Search for the cell housing the specified text and yield its (x, y) center coordinate. 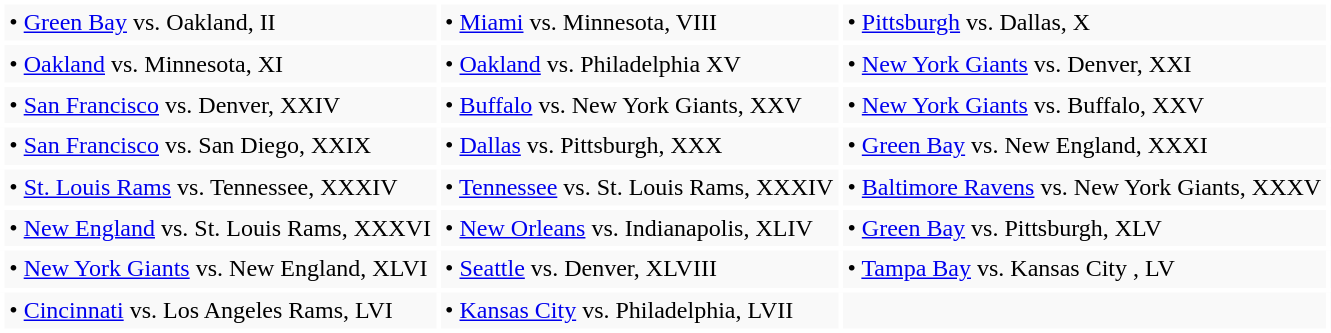
• Cincinnati vs. Los Angeles Rams, LVI (220, 310)
• Seattle vs. Denver, XLVIII (639, 270)
• San Francisco vs. Denver, XXIV (220, 104)
• Green Bay vs. New England, XXXI (1084, 146)
• Pittsburgh vs. Dallas, X (1084, 22)
• Tennessee vs. St. Louis Rams, XXXIV (639, 186)
• Green Bay vs. Oakland, II (220, 22)
• New Orleans vs. Indianapolis, XLIV (639, 228)
• San Francisco vs. San Diego, XXIX (220, 146)
• New York Giants vs. Buffalo, XXV (1084, 104)
• Oakland vs. Minnesota, XI (220, 64)
• St. Louis Rams vs. Tennessee, XXXIV (220, 186)
• Buffalo vs. New York Giants, XXV (639, 104)
• Miami vs. Minnesota, VIII (639, 22)
• Baltimore Ravens vs. New York Giants, XXXV (1084, 186)
• Dallas vs. Pittsburgh, XXX (639, 146)
• Tampa Bay vs. Kansas City , LV (1084, 270)
• New York Giants vs. New England, XLVI (220, 270)
• Oakland vs. Philadelphia XV (639, 64)
• New England vs. St. Louis Rams, XXXVI (220, 228)
• Green Bay vs. Pittsburgh, XLV (1084, 228)
• New York Giants vs. Denver, XXI (1084, 64)
• Kansas City vs. Philadelphia, LVII (639, 310)
